Return the [x, y] coordinate for the center point of the cell that contains the specified text.  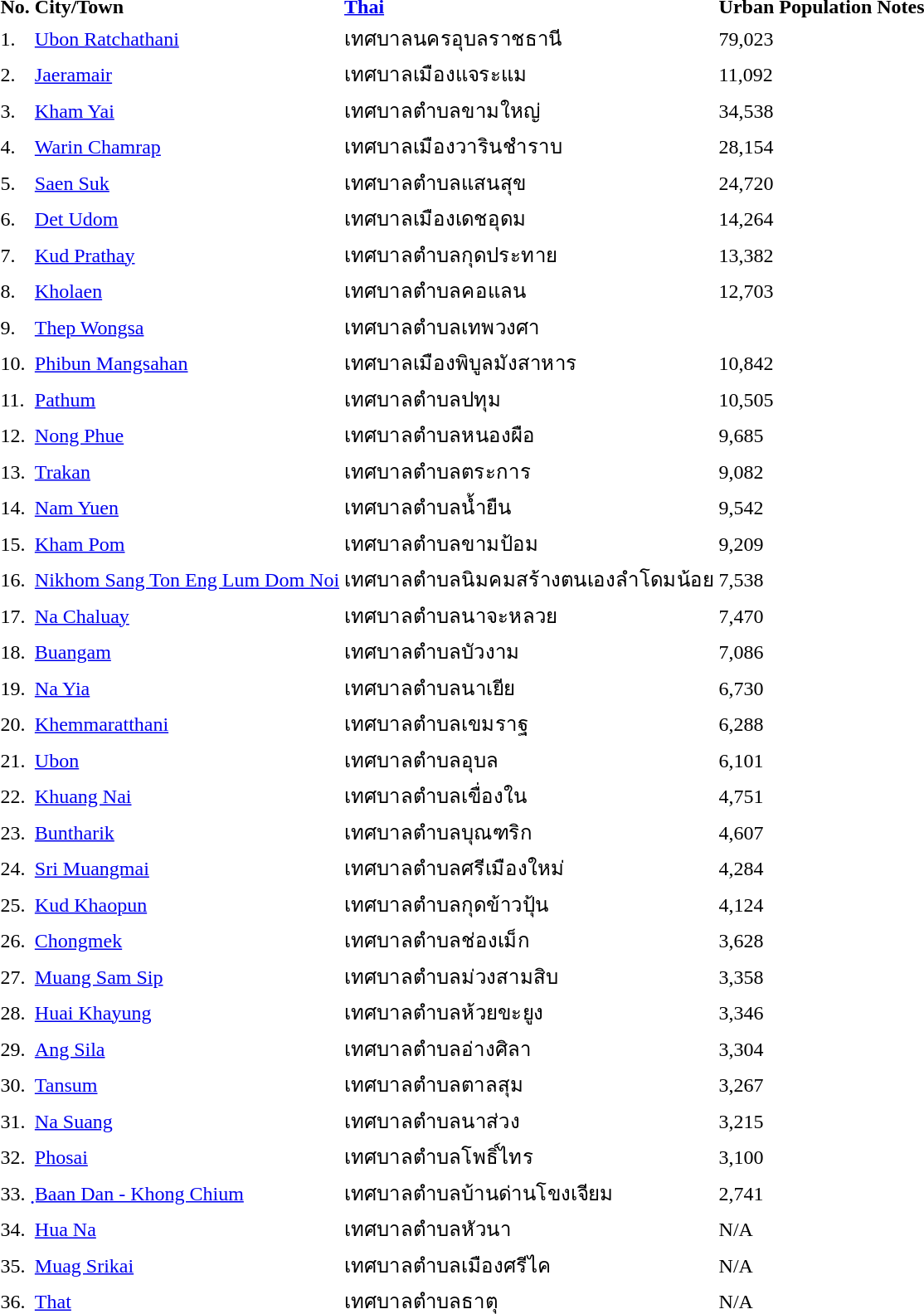
เทศบาลตำบลบ้านด่านโขงเจียม [529, 1193]
9,685 [795, 435]
Thep Wongsa [187, 327]
เทศบาลตำบลเมืองศรีไค [529, 1265]
Kholaen [187, 290]
4,751 [795, 796]
Na Suang [187, 1121]
7,086 [795, 652]
เทศบาลตำบลหัวนา [529, 1229]
Ubon Ratchathani [187, 38]
28,154 [795, 146]
24,720 [795, 182]
Ubon [187, 760]
เทศบาลตำบลขามป้อม [529, 543]
34,538 [795, 110]
เทศบาลตำบลห้วยขะยูง [529, 1012]
12,703 [795, 290]
เทศบาลตำบลเขมราฐ [529, 723]
เทศบาลตำบลขามใหญ่ [529, 110]
Chongmek [187, 941]
14,264 [795, 219]
9,082 [795, 471]
Nong Phue [187, 435]
เทศบาลตำบลตาลสุม [529, 1085]
7,538 [795, 579]
Det Udom [187, 219]
4,124 [795, 904]
เทศบาลตำบลช่องเม็ก [529, 941]
เทศบาลตำบลม่วงสามสิบ [529, 976]
Nam Yuen [187, 508]
Khuang Nai [187, 796]
เทศบาลตำบลกุดข้าวปุ้น [529, 904]
3,358 [795, 976]
เทศบาลตำบลบุณฑริก [529, 832]
เทศบาลตำบลอุบล [529, 760]
เทศบาลตำบลกุดประทาย [529, 255]
เทศบาลเมืองพิบูลมังสาหาร [529, 363]
เทศบาลตำบลนิมคมสร้างตนเองลำโดมน้อย [529, 579]
3,215 [795, 1121]
เทศบาลตำบลปทุม [529, 399]
เทศบาลตำบลตระการ [529, 471]
Jaeramair [187, 75]
เทศบาลเมืองเดชอุดม [529, 219]
เทศบาลตำบลนาเยีย [529, 688]
เทศบาลตำบลนาส่วง [529, 1121]
Khemmaratthani [187, 723]
เทศบาลตำบลอ่างศิลา [529, 1049]
Nikhom Sang Ton Eng Lum Dom Noi [187, 579]
3,267 [795, 1085]
เทศบาลเมืองวารินชำราบ [529, 146]
Muang Sam Sip [187, 976]
Huai Khayung [187, 1012]
Kud Prathay [187, 255]
Phosai [187, 1156]
Buangam [187, 652]
เทศบาลตำบลคอแลน [529, 290]
11,092 [795, 75]
7,470 [795, 616]
Kud Khaopun [187, 904]
Na Chaluay [187, 616]
เทศบาลตำบลเขื่องใน [529, 796]
เทศบาลตำบลโพธิ์ไทร [529, 1156]
6,288 [795, 723]
10,505 [795, 399]
Pathum [187, 399]
10,842 [795, 363]
79,023 [795, 38]
9,542 [795, 508]
Muag Srikai [187, 1265]
Warin Chamrap [187, 146]
Ang Sila [187, 1049]
Hua Na [187, 1229]
เทศบาลตำบลนาจะหลวย [529, 616]
9,209 [795, 543]
6,101 [795, 760]
2,741 [795, 1193]
4,607 [795, 832]
Trakan [187, 471]
Sri Muangmai [187, 868]
เทศบาลตำบลศรีเมืองใหม่ [529, 868]
3,304 [795, 1049]
6,730 [795, 688]
เทศบาลนครอุบลราชธานี [529, 38]
เทศบาลตำบลเทพวงศา [529, 327]
Phibun Mangsahan [187, 363]
Tansum [187, 1085]
เทศบาลเมืองแจระแม [529, 75]
Na Yia [187, 688]
3,346 [795, 1012]
4,284 [795, 868]
13,382 [795, 255]
เทศบาลตำบลบัวงาม [529, 652]
Kham Pom [187, 543]
3,628 [795, 941]
เทศบาลตำบลหนองผือ [529, 435]
Kham Yai [187, 110]
เทศบาลตำบลแสนสุข [529, 182]
Saen Suk [187, 182]
Buntharik [187, 832]
ฺBaan Dan - Khong Chium [187, 1193]
3,100 [795, 1156]
เทศบาลตำบลน้ำยืน [529, 508]
